Detect which cell encompasses the target text, then output its (x, y) center coordinate. 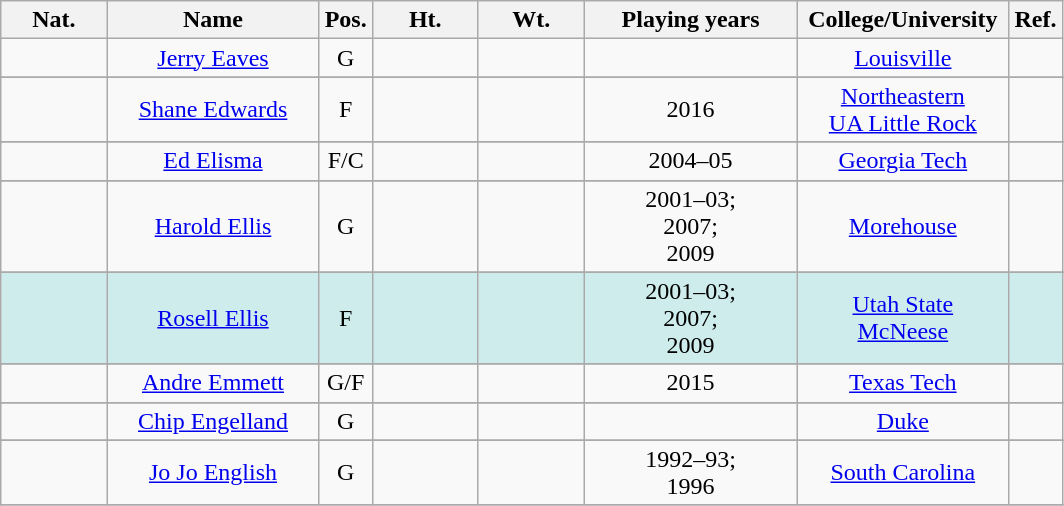
Name (213, 20)
Ed Elisma (213, 161)
Utah StateMcNeese (903, 318)
Morehouse (903, 226)
NortheasternUA Little Rock (903, 110)
2004–05 (690, 161)
Jo Jo English (213, 472)
Wt. (531, 20)
Rosell Ellis (213, 318)
Nat. (54, 20)
1992–93;1996 (690, 472)
Georgia Tech (903, 161)
Duke (903, 421)
Chip Engelland (213, 421)
Jerry Eaves (213, 58)
G/F (346, 383)
Texas Tech (903, 383)
2015 (690, 383)
South Carolina (903, 472)
Andre Emmett (213, 383)
College/University (903, 20)
F/C (346, 161)
Shane Edwards (213, 110)
Ht. (425, 20)
Playing years (690, 20)
Louisville (903, 58)
Ref. (1036, 20)
Pos. (346, 20)
Harold Ellis (213, 226)
2016 (690, 110)
